Find where the given text appears and provide that cell's center as [x, y] coordinate. 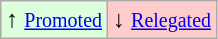
↓ Relegated [162, 20]
↑ Promoted [54, 20]
